Identify which cell holds the provided text, then report its (x, y) central coordinate. 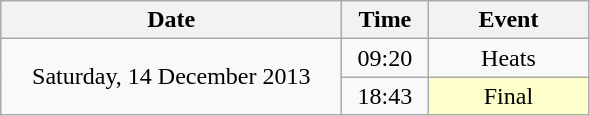
Heats (508, 58)
18:43 (385, 96)
Date (172, 20)
Event (508, 20)
09:20 (385, 58)
Saturday, 14 December 2013 (172, 77)
Final (508, 96)
Time (385, 20)
